Extract the [x, y] coordinate from the center of the cell holding the provided text.  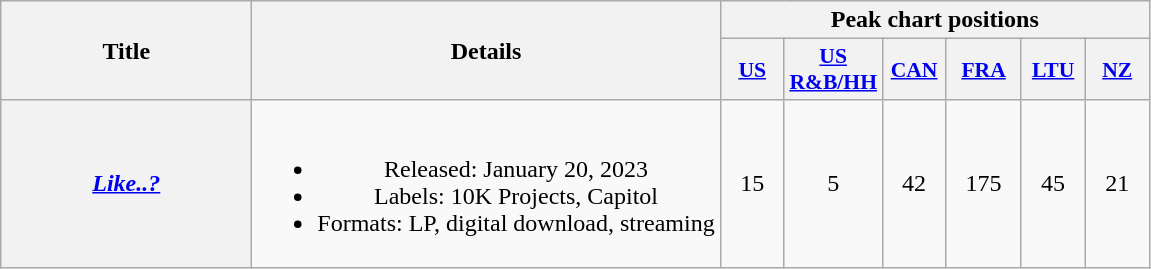
Peak chart positions [934, 20]
42 [914, 184]
21 [1117, 184]
US [752, 70]
45 [1053, 184]
USR&B/HH [833, 70]
5 [833, 184]
Released: January 20, 2023Labels: 10K Projects, CapitolFormats: LP, digital download, streaming [486, 184]
15 [752, 184]
CAN [914, 70]
Like..? [126, 184]
175 [984, 184]
NZ [1117, 70]
Title [126, 50]
LTU [1053, 70]
FRA [984, 70]
Details [486, 50]
